Pinpoint the cell where the given text exists, returning its (x, y) midpoint coordinate. 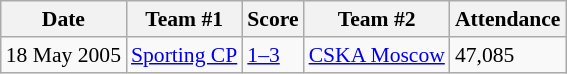
47,085 (508, 55)
Date (64, 19)
Score (272, 19)
1–3 (272, 55)
Team #1 (184, 19)
18 May 2005 (64, 55)
Attendance (508, 19)
Team #2 (377, 19)
CSKA Moscow (377, 55)
Sporting CP (184, 55)
